Locate the cell with the specified text and output its (x, y) center coordinate. 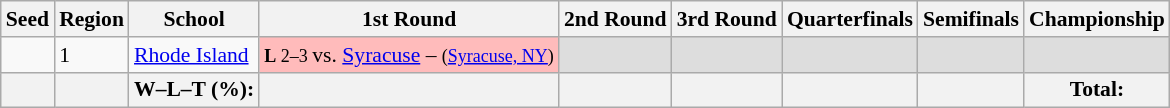
2nd Round (616, 19)
Rhode Island (194, 55)
Region (92, 19)
W–L–T (%): (194, 90)
3rd Round (727, 19)
L 2–3 vs. Syracuse – (Syracuse, NY) (409, 55)
1 (92, 55)
Semifinals (971, 19)
Championship (1097, 19)
Total: (1097, 90)
Seed (28, 19)
School (194, 19)
Quarterfinals (850, 19)
1st Round (409, 19)
